Extract the [x, y] coordinate from the center of the cell holding the provided text.  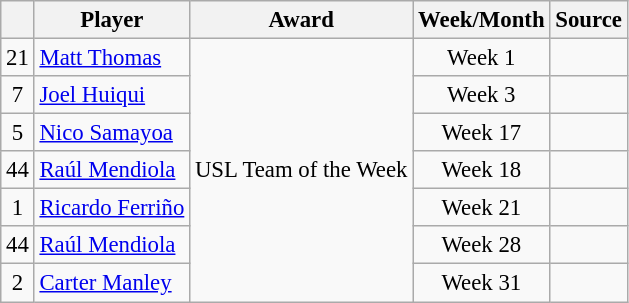
Week 31 [482, 283]
Week 18 [482, 170]
7 [18, 95]
Ricardo Ferriño [112, 208]
Week 3 [482, 95]
1 [18, 208]
USL Team of the Week [302, 170]
Week/Month [482, 20]
Week 17 [482, 133]
5 [18, 133]
Joel Huiqui [112, 95]
Nico Samayoa [112, 133]
Week 1 [482, 58]
Matt Thomas [112, 58]
Week 21 [482, 208]
Award [302, 20]
Player [112, 20]
2 [18, 283]
Week 28 [482, 245]
Source [588, 20]
21 [18, 58]
Carter Manley [112, 283]
